Determine the (X, Y) coordinate at the center of the cell enclosing the given text.  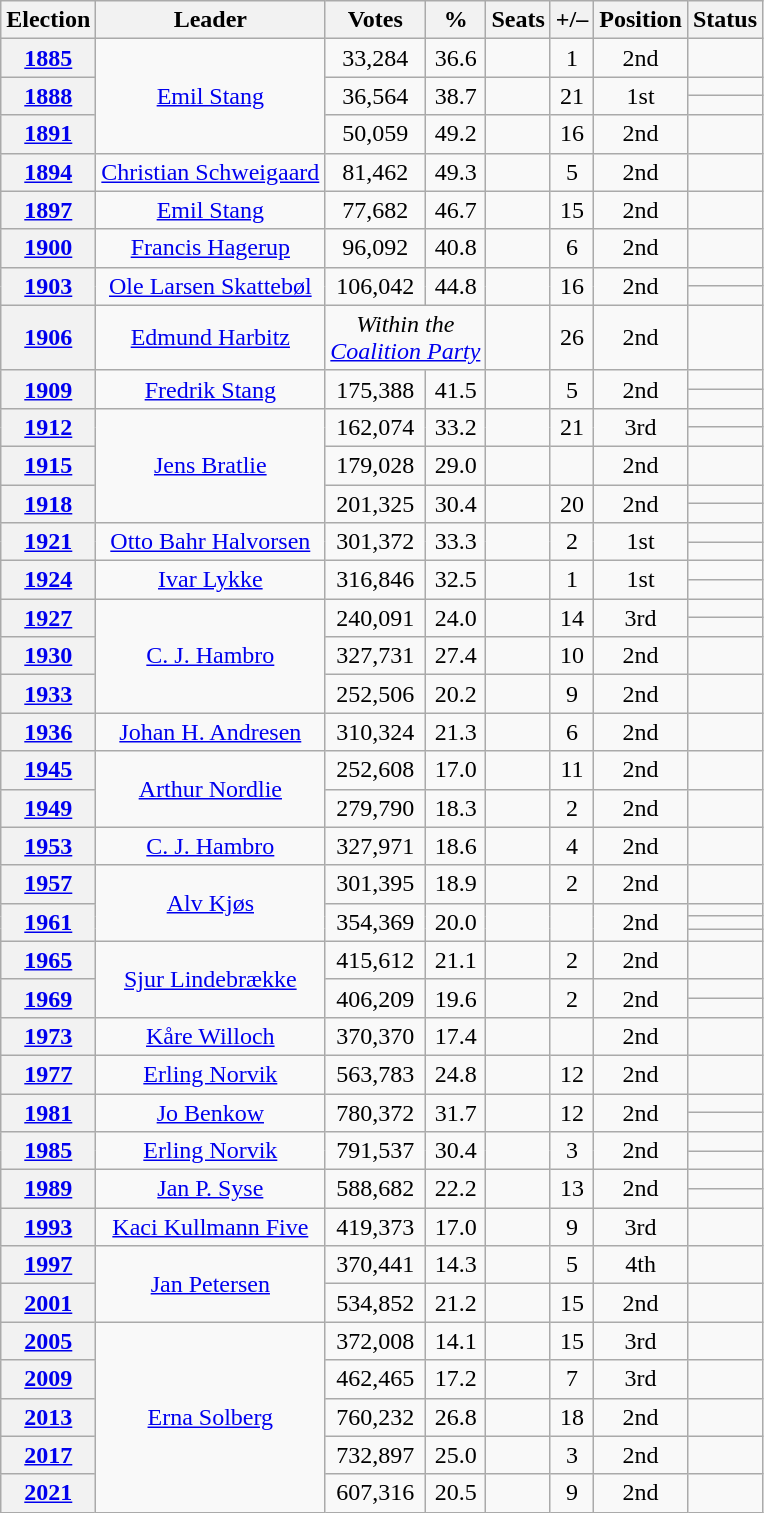
588,682 (376, 1189)
29.0 (456, 465)
370,441 (376, 1265)
36.6 (456, 58)
1981 (48, 1113)
44.8 (456, 286)
38.7 (456, 96)
27.4 (456, 656)
2017 (48, 1455)
50,059 (376, 134)
46.7 (456, 210)
1989 (48, 1189)
2005 (48, 1341)
1924 (48, 580)
14.1 (456, 1341)
1900 (48, 248)
462,465 (376, 1379)
354,369 (376, 922)
406,209 (376, 998)
33.2 (456, 427)
Edmund Harbitz (210, 338)
1915 (48, 465)
1912 (48, 427)
534,852 (376, 1303)
1885 (48, 58)
1945 (48, 770)
Ivar Lykke (210, 580)
Erna Solberg (210, 1417)
13 (572, 1189)
370,370 (376, 1036)
% (456, 20)
24.0 (456, 618)
Christian Schweigaard (210, 172)
81,462 (376, 172)
Ole Larsen Skattebøl (210, 286)
20.2 (456, 694)
33.3 (456, 542)
1918 (48, 503)
1933 (48, 694)
252,608 (376, 770)
1894 (48, 172)
32.5 (456, 580)
49.2 (456, 134)
791,537 (376, 1151)
1891 (48, 134)
Kaci Kullmann Five (210, 1227)
17.4 (456, 1036)
Position (641, 20)
21.2 (456, 1303)
96,092 (376, 248)
18 (572, 1417)
780,372 (376, 1113)
1903 (48, 286)
14.3 (456, 1265)
310,324 (376, 732)
1936 (48, 732)
1977 (48, 1074)
Arthur Nordlie (210, 789)
1957 (48, 884)
563,783 (376, 1074)
252,506 (376, 694)
Leader (210, 20)
1897 (48, 210)
175,388 (376, 389)
316,846 (376, 580)
Johan H. Andresen (210, 732)
20.5 (456, 1493)
1930 (48, 656)
19.6 (456, 998)
21.1 (456, 960)
Jan Petersen (210, 1284)
77,682 (376, 210)
21.3 (456, 732)
Jens Bratlie (210, 465)
2009 (48, 1379)
Otto Bahr Halvorsen (210, 542)
Fredrik Stang (210, 389)
41.5 (456, 389)
106,042 (376, 286)
Votes (376, 20)
240,091 (376, 618)
20.0 (456, 922)
Seats (518, 20)
1921 (48, 542)
26.8 (456, 1417)
Kåre Willoch (210, 1036)
162,074 (376, 427)
18.9 (456, 884)
Election (48, 20)
1909 (48, 389)
40.8 (456, 248)
Status (724, 20)
201,325 (376, 503)
Alv Kjøs (210, 903)
1961 (48, 922)
Jo Benkow (210, 1113)
Within theCoalition Party (406, 338)
1949 (48, 808)
14 (572, 618)
Sjur Lindebrække (210, 979)
327,971 (376, 846)
2013 (48, 1417)
Jan P. Syse (210, 1189)
1969 (48, 998)
17.2 (456, 1379)
49.3 (456, 172)
760,232 (376, 1417)
372,008 (376, 1341)
1985 (48, 1151)
20 (572, 503)
11 (572, 770)
24.8 (456, 1074)
732,897 (376, 1455)
279,790 (376, 808)
327,731 (376, 656)
25.0 (456, 1455)
22.2 (456, 1189)
2021 (48, 1493)
1927 (48, 618)
179,028 (376, 465)
7 (572, 1379)
1906 (48, 338)
4th (641, 1265)
1888 (48, 96)
1965 (48, 960)
18.3 (456, 808)
301,395 (376, 884)
36,564 (376, 96)
26 (572, 338)
419,373 (376, 1227)
1973 (48, 1036)
1993 (48, 1227)
1997 (48, 1265)
33,284 (376, 58)
607,316 (376, 1493)
31.7 (456, 1113)
18.6 (456, 846)
+/– (572, 20)
4 (572, 846)
2001 (48, 1303)
Francis Hagerup (210, 248)
10 (572, 656)
1953 (48, 846)
301,372 (376, 542)
415,612 (376, 960)
